Capture the cell that displays the provided text and extract its (x, y) central coordinate. 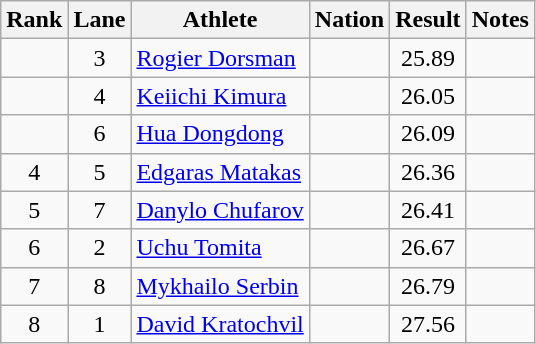
26.09 (428, 134)
Edgaras Matakas (220, 172)
Rank (34, 20)
Danylo Chufarov (220, 210)
Notes (500, 20)
1 (100, 324)
3 (100, 58)
2 (100, 248)
26.36 (428, 172)
Keiichi Kimura (220, 96)
26.79 (428, 286)
Lane (100, 20)
26.41 (428, 210)
Uchu Tomita (220, 248)
Athlete (220, 20)
David Kratochvil (220, 324)
26.05 (428, 96)
Rogier Dorsman (220, 58)
Hua Dongdong (220, 134)
Result (428, 20)
Mykhailo Serbin (220, 286)
Nation (349, 20)
25.89 (428, 58)
26.67 (428, 248)
27.56 (428, 324)
